Search for the cell housing the specified text and yield its [X, Y] center coordinate. 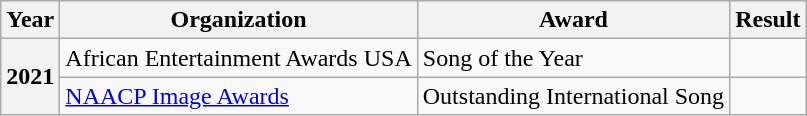
Organization [238, 20]
NAACP Image Awards [238, 96]
Award [573, 20]
Outstanding International Song [573, 96]
African Entertainment Awards USA [238, 58]
2021 [30, 77]
Year [30, 20]
Song of the Year [573, 58]
Result [768, 20]
